Detect which cell encompasses the target text, then output its (x, y) center coordinate. 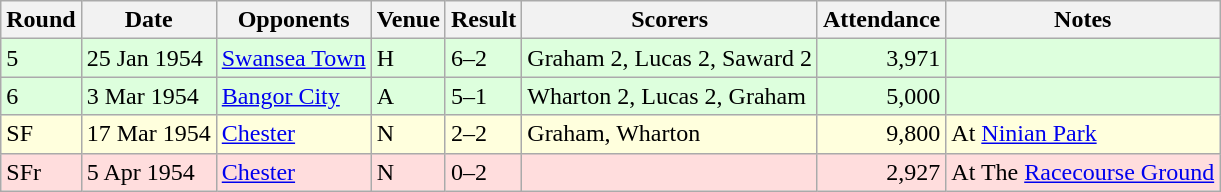
H (408, 58)
Notes (1083, 20)
A (408, 96)
At Ninian Park (1083, 134)
At The Racecourse Ground (1083, 172)
5,000 (881, 96)
6 (41, 96)
Wharton 2, Lucas 2, Graham (670, 96)
3,971 (881, 58)
3 Mar 1954 (148, 96)
5–1 (483, 96)
25 Jan 1954 (148, 58)
SF (41, 134)
17 Mar 1954 (148, 134)
Graham, Wharton (670, 134)
Attendance (881, 20)
Graham 2, Lucas 2, Saward 2 (670, 58)
5 (41, 58)
Opponents (294, 20)
Date (148, 20)
9,800 (881, 134)
Round (41, 20)
2,927 (881, 172)
Venue (408, 20)
Scorers (670, 20)
Bangor City (294, 96)
0–2 (483, 172)
2–2 (483, 134)
SFr (41, 172)
Swansea Town (294, 58)
5 Apr 1954 (148, 172)
6–2 (483, 58)
Result (483, 20)
